Detect which cell encompasses the target text, then output its [X, Y] center coordinate. 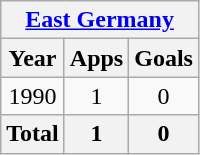
Total [33, 134]
Apps [96, 58]
1990 [33, 96]
Goals [164, 58]
Year [33, 58]
East Germany [100, 20]
